Search for the cell housing the specified text and yield its (x, y) center coordinate. 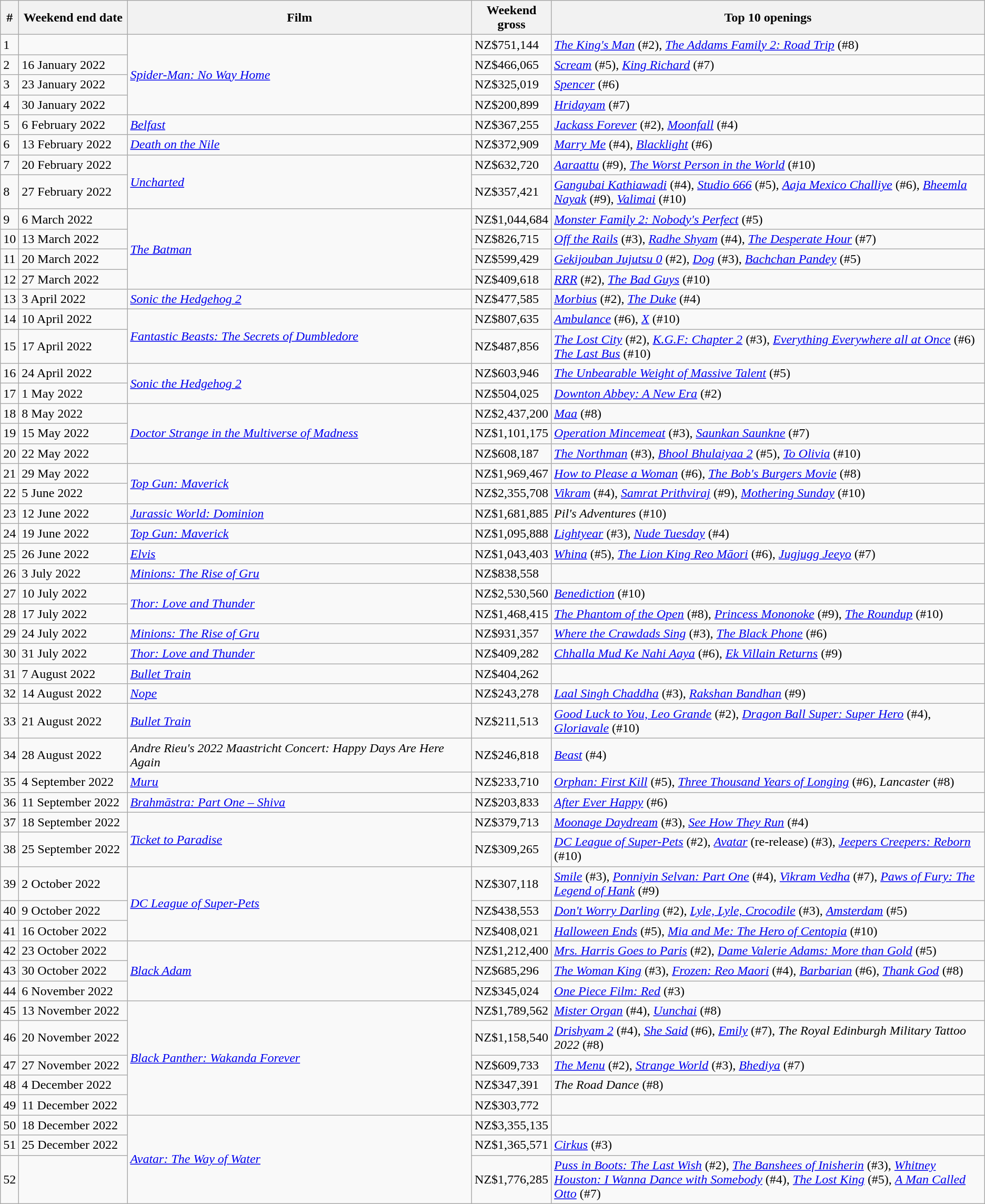
Aaraattu (#9), The Worst Person in the World (#10) (768, 165)
NZ$466,065 (511, 65)
NZ$2,355,708 (511, 493)
Fantastic Beasts: The Secrets of Dumbledore (300, 337)
Halloween Ends (#5), Mia and Me: The Hero of Centopia (#10) (768, 930)
NZ$1,468,415 (511, 614)
11 December 2022 (73, 1105)
29 May 2022 (73, 473)
4 (9, 105)
NZ$1,101,175 (511, 433)
NZ$838,558 (511, 573)
Spider-Man: No Way Home (300, 75)
The Northman (#3), Bhool Bhulaiyaa 2 (#5), To Olivia (#10) (768, 453)
24 July 2022 (73, 634)
Laal Singh Chaddha (#3), Rakshan Bandhan (#9) (768, 694)
8 May 2022 (73, 413)
13 (9, 299)
25 (9, 553)
Orphan: First Kill (#5), Three Thousand Years of Longing (#6), Lancaster (#8) (768, 782)
RRR (#2), The Bad Guys (#10) (768, 279)
Beast (#4) (768, 755)
8 (9, 191)
# (9, 18)
Gekijouban Jujutsu 0 (#2), Dog (#3), Bachchan Pandey (#5) (768, 259)
30 October 2022 (73, 970)
21 (9, 473)
50 (9, 1125)
6 February 2022 (73, 125)
28 August 2022 (73, 755)
18 December 2022 (73, 1125)
6 March 2022 (73, 219)
Marry Me (#4), Blacklight (#6) (768, 145)
NZ$599,429 (511, 259)
37 (9, 822)
NZ$325,019 (511, 85)
NZ$807,635 (511, 319)
23 (9, 513)
After Ever Happy (#6) (768, 802)
15 May 2022 (73, 433)
Uncharted (300, 182)
27 (9, 593)
Off the Rails (#3), Radhe Shyam (#4), The Desperate Hour (#7) (768, 239)
7 August 2022 (73, 674)
51 (9, 1145)
28 (9, 614)
NZ$246,818 (511, 755)
39 (9, 884)
19 (9, 433)
20 February 2022 (73, 165)
Chhalla Mud Ke Nahi Aaya (#6), Ek Villain Returns (#9) (768, 654)
29 (9, 634)
6 (9, 145)
33 (9, 721)
NZ$1,776,285 (511, 1179)
32 (9, 694)
Muru (300, 782)
NZ$243,278 (511, 694)
44 (9, 990)
NZ$409,618 (511, 279)
NZ$609,733 (511, 1065)
17 July 2022 (73, 614)
4 December 2022 (73, 1085)
10 April 2022 (73, 319)
47 (9, 1065)
NZ$931,357 (511, 634)
NZ$404,262 (511, 674)
Mister Organ (#4), Uunchai (#8) (768, 1011)
5 June 2022 (73, 493)
Film (300, 18)
20 November 2022 (73, 1038)
NZ$685,296 (511, 970)
Death on the Nile (300, 145)
Good Luck to You, Leo Grande (#2), Dragon Ball Super: Super Hero (#4), Gloriavale (#10) (768, 721)
43 (9, 970)
19 June 2022 (73, 533)
42 (9, 950)
NZ$487,856 (511, 346)
Belfast (300, 125)
Pil's Adventures (#10) (768, 513)
35 (9, 782)
36 (9, 802)
4 September 2022 (73, 782)
NZ$345,024 (511, 990)
24 April 2022 (73, 373)
The King's Man (#2), The Addams Family 2: Road Trip (#8) (768, 45)
23 October 2022 (73, 950)
NZ$438,553 (511, 910)
16 (9, 373)
14 (9, 319)
NZ$1,789,562 (511, 1011)
Maa (#8) (768, 413)
2 October 2022 (73, 884)
18 (9, 413)
Spencer (#6) (768, 85)
22 (9, 493)
NZ$372,909 (511, 145)
The Lost City (#2), K.G.F: Chapter 2 (#3), Everything Everywhere all at Once (#6) The Last Bus (#10) (768, 346)
NZ$233,710 (511, 782)
NZ$608,187 (511, 453)
Gangubai Kathiawadi (#4), Studio 666 (#5), Aaja Mexico Challiye (#6), Bheemla Nayak (#9), Valimai (#10) (768, 191)
NZ$1,043,403 (511, 553)
7 (9, 165)
NZ$203,833 (511, 802)
NZ$307,118 (511, 884)
Hridayam (#7) (768, 105)
16 January 2022 (73, 65)
10 (9, 239)
22 May 2022 (73, 453)
30 (9, 654)
20 (9, 453)
6 November 2022 (73, 990)
NZ$200,899 (511, 105)
Mrs. Harris Goes to Paris (#2), Dame Valerie Adams: More than Gold (#5) (768, 950)
18 September 2022 (73, 822)
45 (9, 1011)
NZ$826,715 (511, 239)
Brahmāstra: Part One – Shiva (300, 802)
10 July 2022 (73, 593)
Morbius (#2), The Duke (#4) (768, 299)
Avatar: The Way of Water (300, 1159)
38 (9, 849)
NZ$632,720 (511, 165)
NZ$504,025 (511, 393)
NZ$1,212,400 (511, 950)
3 July 2022 (73, 573)
One Piece Film: Red (#3) (768, 990)
Weekend end date (73, 18)
NZ$3,355,135 (511, 1125)
27 November 2022 (73, 1065)
Monster Family 2: Nobody's Perfect (#5) (768, 219)
1 (9, 45)
Weekendgross (511, 18)
Smile (#3), Ponniyin Selvan: Part One (#4), Vikram Vedha (#7), Paws of Fury: The Legend of Hank (#9) (768, 884)
41 (9, 930)
12 (9, 279)
NZ$1,095,888 (511, 533)
NZ$367,255 (511, 125)
NZ$379,713 (511, 822)
3 (9, 85)
Lightyear (#3), Nude Tuesday (#4) (768, 533)
9 (9, 219)
31 (9, 674)
NZ$357,421 (511, 191)
Andre Rieu's 2022 Maastricht Concert: Happy Days Are Here Again (300, 755)
25 December 2022 (73, 1145)
Don't Worry Darling (#2), Lyle, Lyle, Crocodile (#3), Amsterdam (#5) (768, 910)
Downton Abbey: A New Era (#2) (768, 393)
The Unbearable Weight of Massive Talent (#5) (768, 373)
1 May 2022 (73, 393)
DC League of Super-Pets (#2), Avatar (re-release) (#3), Jeepers Creepers: Reborn (#10) (768, 849)
23 January 2022 (73, 85)
Top 10 openings (768, 18)
The Road Dance (#8) (768, 1085)
46 (9, 1038)
NZ$2,437,200 (511, 413)
15 (9, 346)
NZ$1,969,467 (511, 473)
Jurassic World: Dominion (300, 513)
Black Adam (300, 970)
12 June 2022 (73, 513)
NZ$1,044,684 (511, 219)
NZ$408,021 (511, 930)
21 August 2022 (73, 721)
20 March 2022 (73, 259)
NZ$303,772 (511, 1105)
Ambulance (#6), X (#10) (768, 319)
How to Please a Woman (#6), The Bob's Burgers Movie (#8) (768, 473)
16 October 2022 (73, 930)
2 (9, 65)
25 September 2022 (73, 849)
NZ$211,513 (511, 721)
Jackass Forever (#2), Moonfall (#4) (768, 125)
13 November 2022 (73, 1011)
Benediction (#10) (768, 593)
40 (9, 910)
13 February 2022 (73, 145)
Doctor Strange in the Multiverse of Madness (300, 433)
52 (9, 1179)
NZ$409,282 (511, 654)
Moonage Daydream (#3), See How They Run (#4) (768, 822)
34 (9, 755)
Scream (#5), King Richard (#7) (768, 65)
NZ$2,530,560 (511, 593)
The Batman (300, 249)
Drishyam 2 (#4), She Said (#6), Emily (#7), The Royal Edinburgh Military Tattoo 2022 (#8) (768, 1038)
49 (9, 1105)
Nope (300, 694)
26 (9, 573)
48 (9, 1085)
NZ$1,365,571 (511, 1145)
17 April 2022 (73, 346)
Black Panther: Wakanda Forever (300, 1058)
Vikram (#4), Samrat Prithviraj (#9), Mothering Sunday (#10) (768, 493)
Whina (#5), The Lion King Reo Māori (#6), Jugjugg Jeeyo (#7) (768, 553)
30 January 2022 (73, 105)
27 March 2022 (73, 279)
Operation Mincemeat (#3), Saunkan Saunkne (#7) (768, 433)
13 March 2022 (73, 239)
NZ$1,681,885 (511, 513)
31 July 2022 (73, 654)
3 April 2022 (73, 299)
Elvis (300, 553)
The Phantom of the Open (#8), Princess Mononoke (#9), The Roundup (#10) (768, 614)
24 (9, 533)
Ticket to Paradise (300, 839)
11 September 2022 (73, 802)
26 June 2022 (73, 553)
NZ$477,585 (511, 299)
NZ$1,158,540 (511, 1038)
NZ$309,265 (511, 849)
5 (9, 125)
9 October 2022 (73, 910)
Cirkus (#3) (768, 1145)
14 August 2022 (73, 694)
NZ$751,144 (511, 45)
Where the Crawdads Sing (#3), The Black Phone (#6) (768, 634)
17 (9, 393)
The Woman King (#3), Frozen: Reo Maori (#4), Barbarian (#6), Thank God (#8) (768, 970)
NZ$603,946 (511, 373)
11 (9, 259)
DC League of Super-Pets (300, 904)
NZ$347,391 (511, 1085)
27 February 2022 (73, 191)
The Menu (#2), Strange World (#3), Bhediya (#7) (768, 1065)
